Pinpoint the cell where the given text exists, returning its (x, y) midpoint coordinate. 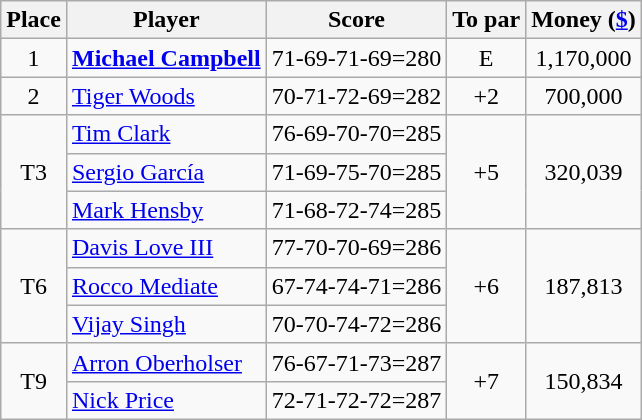
Sergio García (166, 172)
1 (34, 58)
Nick Price (166, 400)
Arron Oberholser (166, 362)
2 (34, 96)
Tiger Woods (166, 96)
70-70-74-72=286 (356, 324)
76-67-71-73=287 (356, 362)
+6 (486, 286)
77-70-70-69=286 (356, 248)
71-68-72-74=285 (356, 210)
67-74-74-71=286 (356, 286)
70-71-72-69=282 (356, 96)
Tim Clark (166, 134)
Vijay Singh (166, 324)
T6 (34, 286)
Davis Love III (166, 248)
187,813 (584, 286)
700,000 (584, 96)
71-69-71-69=280 (356, 58)
Money ($) (584, 20)
1,170,000 (584, 58)
Place (34, 20)
76-69-70-70=285 (356, 134)
Rocco Mediate (166, 286)
71-69-75-70=285 (356, 172)
Player (166, 20)
Score (356, 20)
72-71-72-72=287 (356, 400)
320,039 (584, 172)
Mark Hensby (166, 210)
Michael Campbell (166, 58)
T3 (34, 172)
To par (486, 20)
T9 (34, 381)
+5 (486, 172)
+2 (486, 96)
+7 (486, 381)
150,834 (584, 381)
E (486, 58)
